Extract the (X, Y) coordinate from the center of the cell holding the provided text.  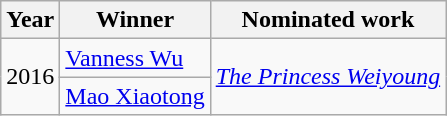
2016 (30, 77)
Winner (135, 20)
Year (30, 20)
Mao Xiaotong (135, 96)
Vanness Wu (135, 58)
The Princess Weiyoung (328, 77)
Nominated work (328, 20)
